Identify which cell holds the provided text, then report its (X, Y) central coordinate. 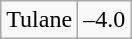
Tulane (40, 19)
–4.0 (104, 19)
